Return [X, Y] of the center of cell containing provided text 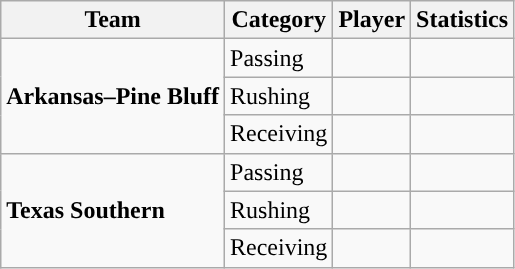
Player [372, 20]
Statistics [462, 20]
Texas Southern [113, 210]
Team [113, 20]
Category [279, 20]
Arkansas–Pine Bluff [113, 96]
